Detect which cell encompasses the target text, then output its [X, Y] center coordinate. 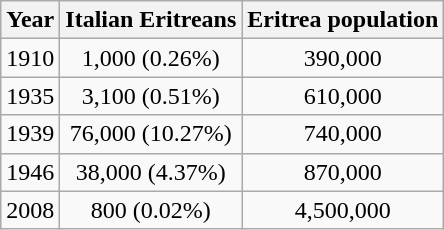
610,000 [343, 96]
3,100 (0.51%) [151, 96]
Year [30, 20]
1935 [30, 96]
390,000 [343, 58]
800 (0.02%) [151, 210]
Italian Eritreans [151, 20]
740,000 [343, 134]
1939 [30, 134]
4,500,000 [343, 210]
1946 [30, 172]
1,000 (0.26%) [151, 58]
1910 [30, 58]
870,000 [343, 172]
38,000 (4.37%) [151, 172]
2008 [30, 210]
Eritrea population [343, 20]
76,000 (10.27%) [151, 134]
